For the text-containing cell, return its midpoint in [x, y] coordinate format. 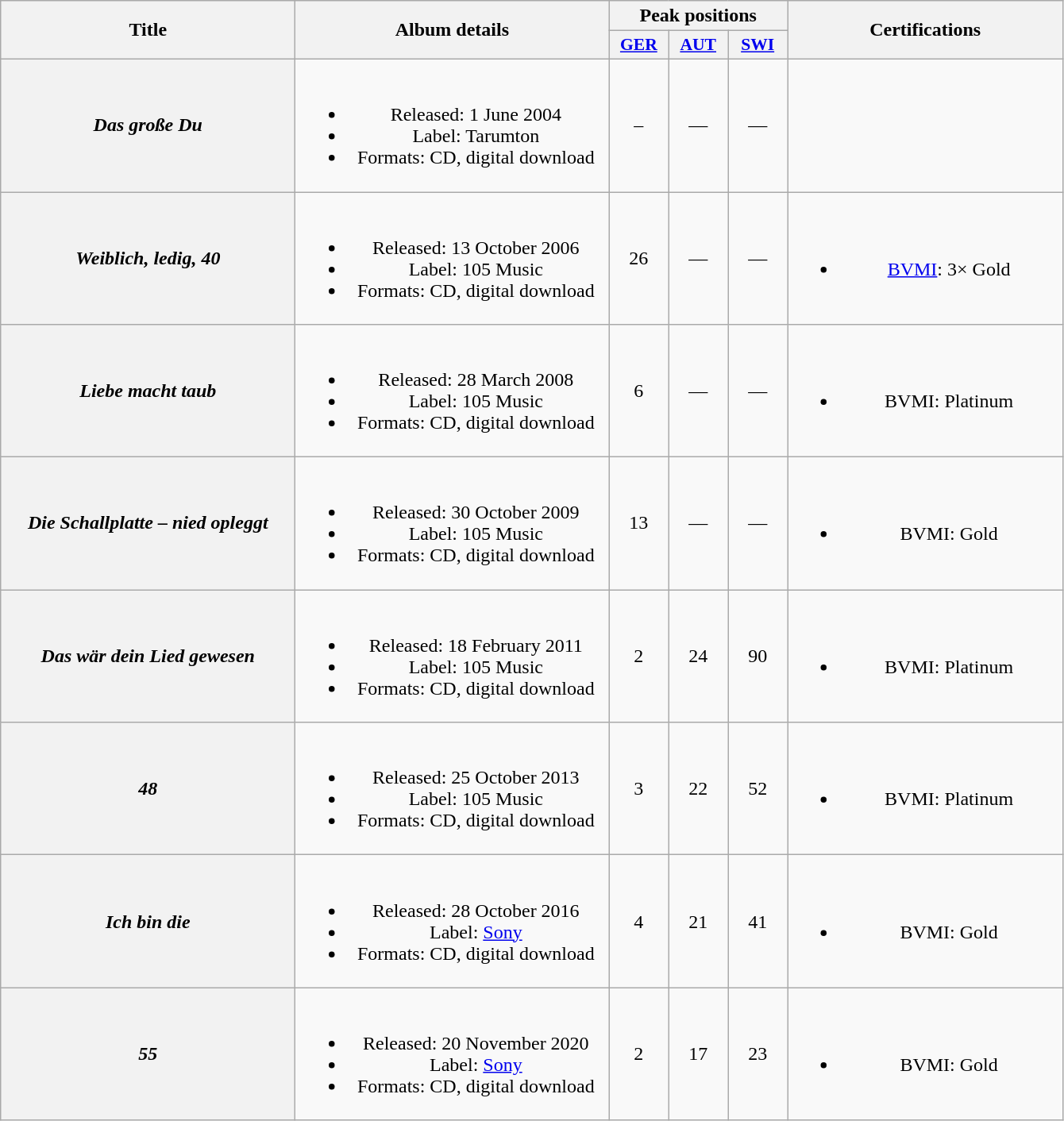
Liebe macht taub [148, 391]
41 [758, 921]
21 [699, 921]
– [638, 125]
Das wär dein Lied gewesen [148, 656]
Album details [453, 30]
Ich bin die [148, 921]
Released: 30 October 2009Label: 105 MusicFormats: CD, digital download [453, 524]
AUT [699, 45]
Released: 20 November 2020Label: SonyFormats: CD, digital download [453, 1054]
Das große Du [148, 125]
Released: 18 February 2011Label: 105 MusicFormats: CD, digital download [453, 656]
52 [758, 789]
55 [148, 1054]
3 [638, 789]
13 [638, 524]
Released: 1 June 2004Label: TarumtonFormats: CD, digital download [453, 125]
24 [699, 656]
22 [699, 789]
Peak positions [699, 16]
Released: 25 October 2013Label: 105 MusicFormats: CD, digital download [453, 789]
4 [638, 921]
23 [758, 1054]
Released: 28 March 2008Label: 105 MusicFormats: CD, digital download [453, 391]
26 [638, 259]
17 [699, 1054]
Released: 28 October 2016Label: SonyFormats: CD, digital download [453, 921]
Title [148, 30]
Released: 13 October 2006Label: 105 MusicFormats: CD, digital download [453, 259]
Die Schallplatte – nied opleggt [148, 524]
GER [638, 45]
48 [148, 789]
SWI [758, 45]
BVMI: 3× Gold [926, 259]
90 [758, 656]
6 [638, 391]
Certifications [926, 30]
Weiblich, ledig, 40 [148, 259]
